Locate the cell with the specified text and output its (X, Y) center coordinate. 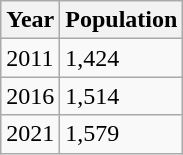
1,514 (122, 96)
2021 (30, 134)
1,579 (122, 134)
1,424 (122, 58)
Year (30, 20)
2011 (30, 58)
Population (122, 20)
2016 (30, 96)
